Detect which cell encompasses the target text, then output its [x, y] center coordinate. 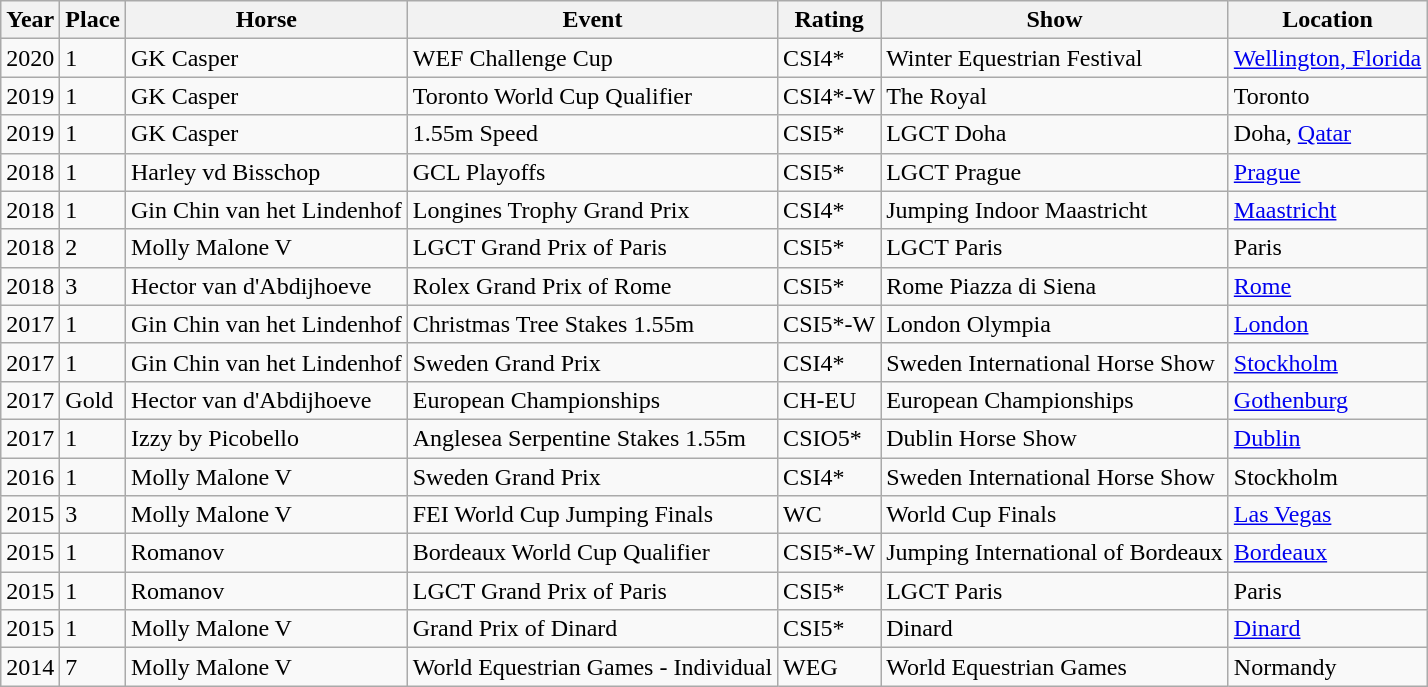
The Royal [1055, 96]
Dublin Horse Show [1055, 438]
World Cup Finals [1055, 515]
Rating [830, 20]
Gold [93, 400]
Gothenburg [1327, 400]
Christmas Tree Stakes 1.55m [592, 324]
2014 [30, 667]
Rome Piazza di Siena [1055, 286]
CSI4*-W [830, 96]
Event [592, 20]
7 [93, 667]
Bordeaux [1327, 553]
Doha, Qatar [1327, 134]
London Olympia [1055, 324]
Wellington, Florida [1327, 58]
Dublin [1327, 438]
World Equestrian Games - Individual [592, 667]
Year [30, 20]
2020 [30, 58]
Rome [1327, 286]
2 [93, 248]
FEI World Cup Jumping Finals [592, 515]
CH-EU [830, 400]
Toronto World Cup Qualifier [592, 96]
WC [830, 515]
Maastricht [1327, 210]
Location [1327, 20]
Place [93, 20]
2016 [30, 477]
Horse [267, 20]
WEG [830, 667]
World Equestrian Games [1055, 667]
GCL Playoffs [592, 172]
Rolex Grand Prix of Rome [592, 286]
Las Vegas [1327, 515]
Harley vd Bisschop [267, 172]
Toronto [1327, 96]
Longines Trophy Grand Prix [592, 210]
Normandy [1327, 667]
Jumping International of Bordeaux [1055, 553]
Grand Prix of Dinard [592, 629]
Show [1055, 20]
CSIO5* [830, 438]
Jumping Indoor Maastricht [1055, 210]
London [1327, 324]
Anglesea Serpentine Stakes 1.55m [592, 438]
Winter Equestrian Festival [1055, 58]
Izzy by Picobello [267, 438]
WEF Challenge Cup [592, 58]
LGCT Doha [1055, 134]
1.55m Speed [592, 134]
LGCT Prague [1055, 172]
Prague [1327, 172]
Bordeaux World Cup Qualifier [592, 553]
